Detect which cell encompasses the target text, then output its [x, y] center coordinate. 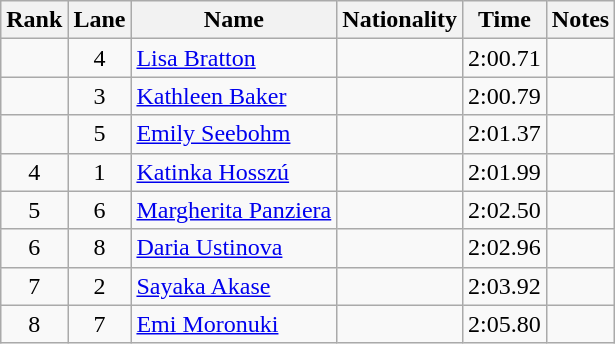
2:01.99 [505, 172]
2:05.80 [505, 324]
2:02.96 [505, 248]
Notes [580, 20]
Kathleen Baker [234, 96]
Emi Moronuki [234, 324]
Time [505, 20]
2:00.71 [505, 58]
2:02.50 [505, 210]
Lisa Bratton [234, 58]
Daria Ustinova [234, 248]
Emily Seebohm [234, 134]
2:00.79 [505, 96]
2:01.37 [505, 134]
Lane [100, 20]
Name [234, 20]
3 [100, 96]
Sayaka Akase [234, 286]
Margherita Panziera [234, 210]
Rank [34, 20]
Nationality [400, 20]
2:03.92 [505, 286]
1 [100, 172]
2 [100, 286]
Katinka Hosszú [234, 172]
